Capture the cell that displays the provided text and extract its [x, y] central coordinate. 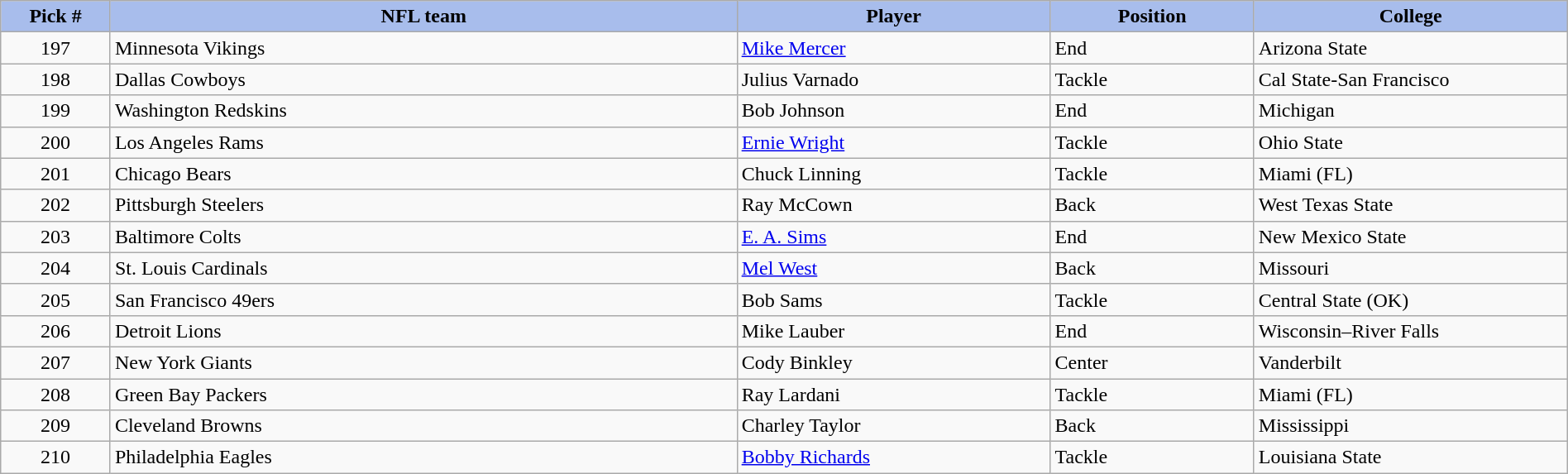
Central State (OK) [1411, 299]
200 [56, 142]
Dallas Cowboys [423, 79]
Pick # [56, 17]
Michigan [1411, 111]
210 [56, 457]
NFL team [423, 17]
Charley Taylor [893, 426]
Bob Sams [893, 299]
Washington Redskins [423, 111]
Julius Varnado [893, 79]
Baltimore Colts [423, 237]
Mississippi [1411, 426]
Vanderbilt [1411, 362]
Missouri [1411, 268]
204 [56, 268]
College [1411, 17]
Bobby Richards [893, 457]
Ray Lardani [893, 395]
E. A. Sims [893, 237]
Mel West [893, 268]
207 [56, 362]
Player [893, 17]
St. Louis Cardinals [423, 268]
203 [56, 237]
Philadelphia Eagles [423, 457]
Center [1152, 362]
New York Giants [423, 362]
Ernie Wright [893, 142]
Minnesota Vikings [423, 48]
Ray McCown [893, 205]
198 [56, 79]
202 [56, 205]
Los Angeles Rams [423, 142]
West Texas State [1411, 205]
New Mexico State [1411, 237]
Arizona State [1411, 48]
208 [56, 395]
Mike Mercer [893, 48]
199 [56, 111]
Pittsburgh Steelers [423, 205]
Mike Lauber [893, 331]
Chicago Bears [423, 174]
209 [56, 426]
Cleveland Browns [423, 426]
197 [56, 48]
Chuck Linning [893, 174]
Ohio State [1411, 142]
Cal State-San Francisco [1411, 79]
Green Bay Packers [423, 395]
Position [1152, 17]
Detroit Lions [423, 331]
Cody Binkley [893, 362]
Bob Johnson [893, 111]
205 [56, 299]
201 [56, 174]
Louisiana State [1411, 457]
206 [56, 331]
Wisconsin–River Falls [1411, 331]
San Francisco 49ers [423, 299]
